From the cell containing the given text, extract its center point as [X, Y] coordinate. 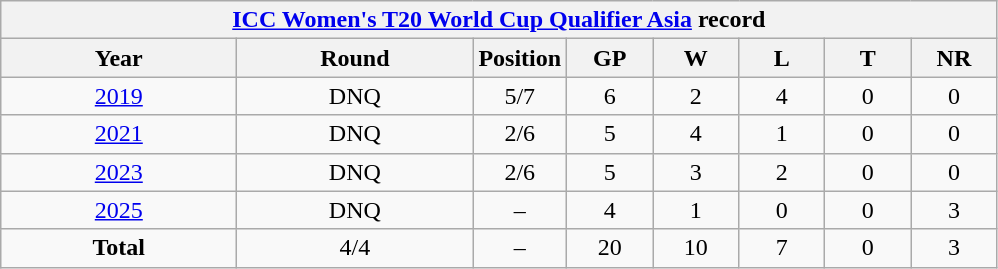
10 [696, 248]
2023 [119, 172]
5/7 [520, 96]
W [696, 58]
T [868, 58]
6 [610, 96]
ICC Women's T20 World Cup Qualifier Asia record [499, 20]
Round [355, 58]
2019 [119, 96]
20 [610, 248]
Total [119, 248]
7 [782, 248]
GP [610, 58]
NR [954, 58]
Position [520, 58]
2025 [119, 210]
2021 [119, 134]
4/4 [355, 248]
L [782, 58]
Year [119, 58]
